Search for the cell housing the specified text and yield its [X, Y] center coordinate. 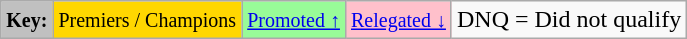
Relegated ↓ [398, 20]
Promoted ↑ [294, 20]
DNQ = Did not qualify [568, 20]
Premiers / Champions [148, 20]
Key: [27, 20]
